Return the (X, Y) coordinate for the center point of the cell that contains the specified text.  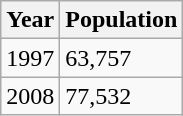
Population (122, 20)
77,532 (122, 96)
2008 (30, 96)
Year (30, 20)
1997 (30, 58)
63,757 (122, 58)
